Find where the given text appears and provide that cell's center as [X, Y] coordinate. 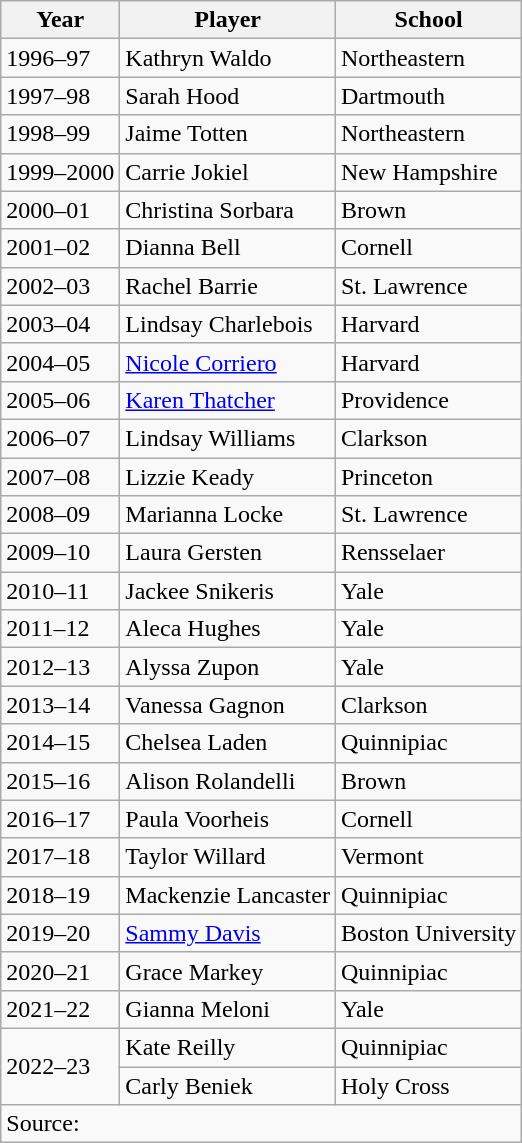
Grace Markey [228, 971]
2011–12 [60, 629]
2003–04 [60, 324]
2008–09 [60, 515]
Providence [428, 400]
Rensselaer [428, 553]
Jackee Snikeris [228, 591]
New Hampshire [428, 172]
2021–22 [60, 1009]
Gianna Meloni [228, 1009]
Marianna Locke [228, 515]
2013–14 [60, 705]
Dianna Bell [228, 248]
2007–08 [60, 477]
2000–01 [60, 210]
Mackenzie Lancaster [228, 895]
Sammy Davis [228, 933]
1996–97 [60, 58]
2001–02 [60, 248]
Taylor Willard [228, 857]
1997–98 [60, 96]
Player [228, 20]
Vanessa Gagnon [228, 705]
2010–11 [60, 591]
1999–2000 [60, 172]
Laura Gersten [228, 553]
Nicole Corriero [228, 362]
2015–16 [60, 781]
Lindsay Charlebois [228, 324]
2018–19 [60, 895]
2005–06 [60, 400]
2016–17 [60, 819]
1998–99 [60, 134]
Lizzie Keady [228, 477]
Aleca Hughes [228, 629]
2006–07 [60, 438]
Alison Rolandelli [228, 781]
2004–05 [60, 362]
2012–13 [60, 667]
Vermont [428, 857]
2019–20 [60, 933]
2017–18 [60, 857]
Carrie Jokiel [228, 172]
Kate Reilly [228, 1047]
Year [60, 20]
2009–10 [60, 553]
2022–23 [60, 1066]
Dartmouth [428, 96]
Chelsea Laden [228, 743]
Jaime Totten [228, 134]
Rachel Barrie [228, 286]
Source: [262, 1124]
2014–15 [60, 743]
2002–03 [60, 286]
Princeton [428, 477]
Boston University [428, 933]
Lindsay Williams [228, 438]
Sarah Hood [228, 96]
Carly Beniek [228, 1085]
School [428, 20]
2020–21 [60, 971]
Alyssa Zupon [228, 667]
Holy Cross [428, 1085]
Karen Thatcher [228, 400]
Paula Voorheis [228, 819]
Kathryn Waldo [228, 58]
Christina Sorbara [228, 210]
